For the text-containing cell, return its midpoint in [x, y] coordinate format. 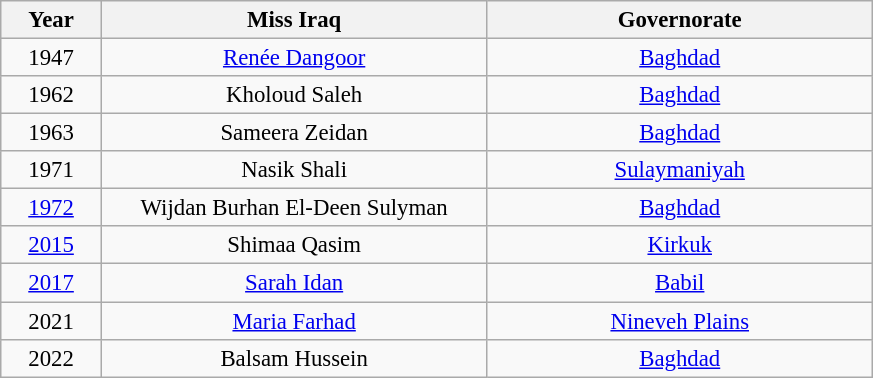
2017 [52, 283]
Kirkuk [680, 245]
Year [52, 20]
Sulaymaniyah [680, 170]
1971 [52, 170]
Renée Dangoor [294, 58]
1962 [52, 95]
Sarah Idan [294, 283]
Governorate [680, 20]
Sameera Zeidan [294, 133]
Balsam Hussein [294, 358]
Kholoud Saleh [294, 95]
Nasik Shali [294, 170]
Shimaa Qasim [294, 245]
2015 [52, 245]
2021 [52, 321]
Babil [680, 283]
Wijdan Burhan El-Deen Sulyman [294, 208]
1947 [52, 58]
Miss Iraq [294, 20]
Maria Farhad [294, 321]
1972 [52, 208]
1963 [52, 133]
2022 [52, 358]
Nineveh Plains [680, 321]
